Scan for the cell matching the given text and deliver its (X, Y) coordinate at center. 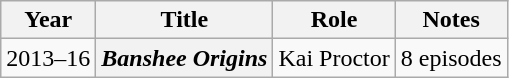
Notes (451, 20)
Title (184, 20)
Role (334, 20)
Kai Proctor (334, 58)
Banshee Origins (184, 58)
2013–16 (48, 58)
Year (48, 20)
8 episodes (451, 58)
